Identify which cell holds the provided text, then report its [x, y] central coordinate. 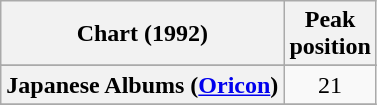
21 [330, 85]
Peakposition [330, 34]
Chart (1992) [142, 34]
Japanese Albums (Oricon) [142, 85]
